Return the (X, Y) coordinate for the center point of the cell that contains the specified text.  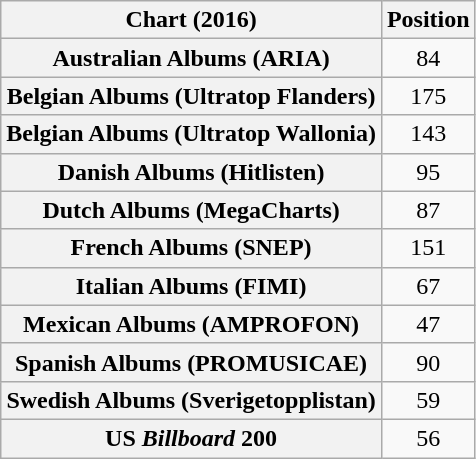
90 (428, 362)
175 (428, 96)
87 (428, 210)
67 (428, 286)
Belgian Albums (Ultratop Flanders) (192, 96)
Italian Albums (FIMI) (192, 286)
Dutch Albums (MegaCharts) (192, 210)
95 (428, 172)
143 (428, 134)
47 (428, 324)
Australian Albums (ARIA) (192, 58)
French Albums (SNEP) (192, 248)
56 (428, 438)
Spanish Albums (PROMUSICAE) (192, 362)
Danish Albums (Hitlisten) (192, 172)
Position (428, 20)
Chart (2016) (192, 20)
Mexican Albums (AMPROFON) (192, 324)
84 (428, 58)
US Billboard 200 (192, 438)
Belgian Albums (Ultratop Wallonia) (192, 134)
Swedish Albums (Sverigetopplistan) (192, 400)
151 (428, 248)
59 (428, 400)
